Find where the given text appears and provide that cell's center as [X, Y] coordinate. 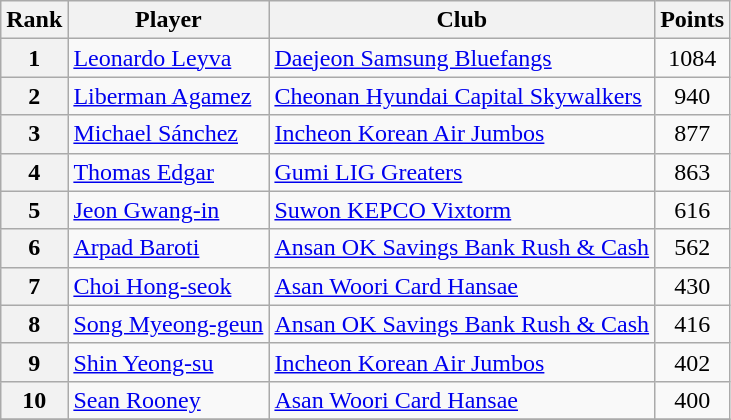
1084 [692, 58]
2 [34, 96]
Rank [34, 20]
Daejeon Samsung Bluefangs [462, 58]
Liberman Agamez [168, 96]
416 [692, 324]
402 [692, 362]
9 [34, 362]
Cheonan Hyundai Capital Skywalkers [462, 96]
877 [692, 134]
562 [692, 248]
430 [692, 286]
400 [692, 400]
Song Myeong-geun [168, 324]
3 [34, 134]
Arpad Baroti [168, 248]
863 [692, 172]
8 [34, 324]
Sean Rooney [168, 400]
Michael Sánchez [168, 134]
Jeon Gwang-in [168, 210]
1 [34, 58]
5 [34, 210]
Leonardo Leyva [168, 58]
Gumi LIG Greaters [462, 172]
Points [692, 20]
940 [692, 96]
Player [168, 20]
10 [34, 400]
616 [692, 210]
Choi Hong-seok [168, 286]
6 [34, 248]
Suwon KEPCO Vixtorm [462, 210]
Thomas Edgar [168, 172]
Shin Yeong-su [168, 362]
4 [34, 172]
7 [34, 286]
Club [462, 20]
